Identify which cell holds the provided text, then report its [X, Y] central coordinate. 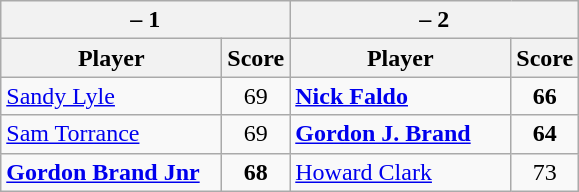
68 [256, 172]
– 2 [434, 20]
Nick Faldo [400, 96]
Sandy Lyle [112, 96]
73 [545, 172]
Gordon J. Brand [400, 134]
– 1 [146, 20]
64 [545, 134]
66 [545, 96]
Gordon Brand Jnr [112, 172]
Sam Torrance [112, 134]
Howard Clark [400, 172]
